Identify which cell holds the provided text, then report its (X, Y) central coordinate. 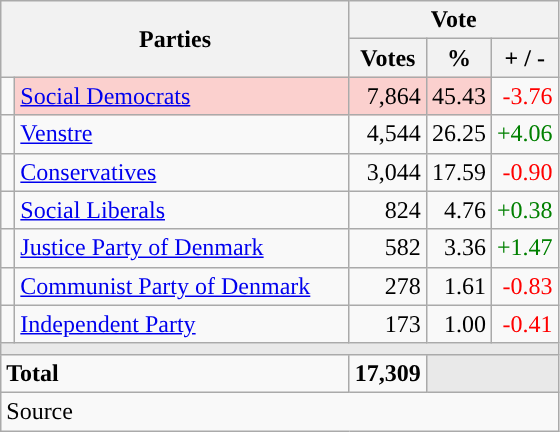
+0.38 (524, 210)
Independent Party (182, 324)
-0.83 (524, 286)
3.36 (458, 248)
7,864 (388, 96)
+4.06 (524, 134)
Votes (388, 58)
Social Democrats (182, 96)
173 (388, 324)
Social Liberals (182, 210)
278 (388, 286)
1.61 (458, 286)
Total (176, 373)
+ / - (524, 58)
17,309 (388, 373)
4,544 (388, 134)
-0.90 (524, 172)
3,044 (388, 172)
Venstre (182, 134)
Conservatives (182, 172)
Vote (454, 20)
+1.47 (524, 248)
1.00 (458, 324)
-0.41 (524, 324)
Parties (176, 39)
582 (388, 248)
Justice Party of Denmark (182, 248)
45.43 (458, 96)
26.25 (458, 134)
-3.76 (524, 96)
4.76 (458, 210)
Source (280, 411)
17.59 (458, 172)
824 (388, 210)
% (458, 58)
Communist Party of Denmark (182, 286)
